Provide the (x, y) coordinate of the cell's center where the given text is located.  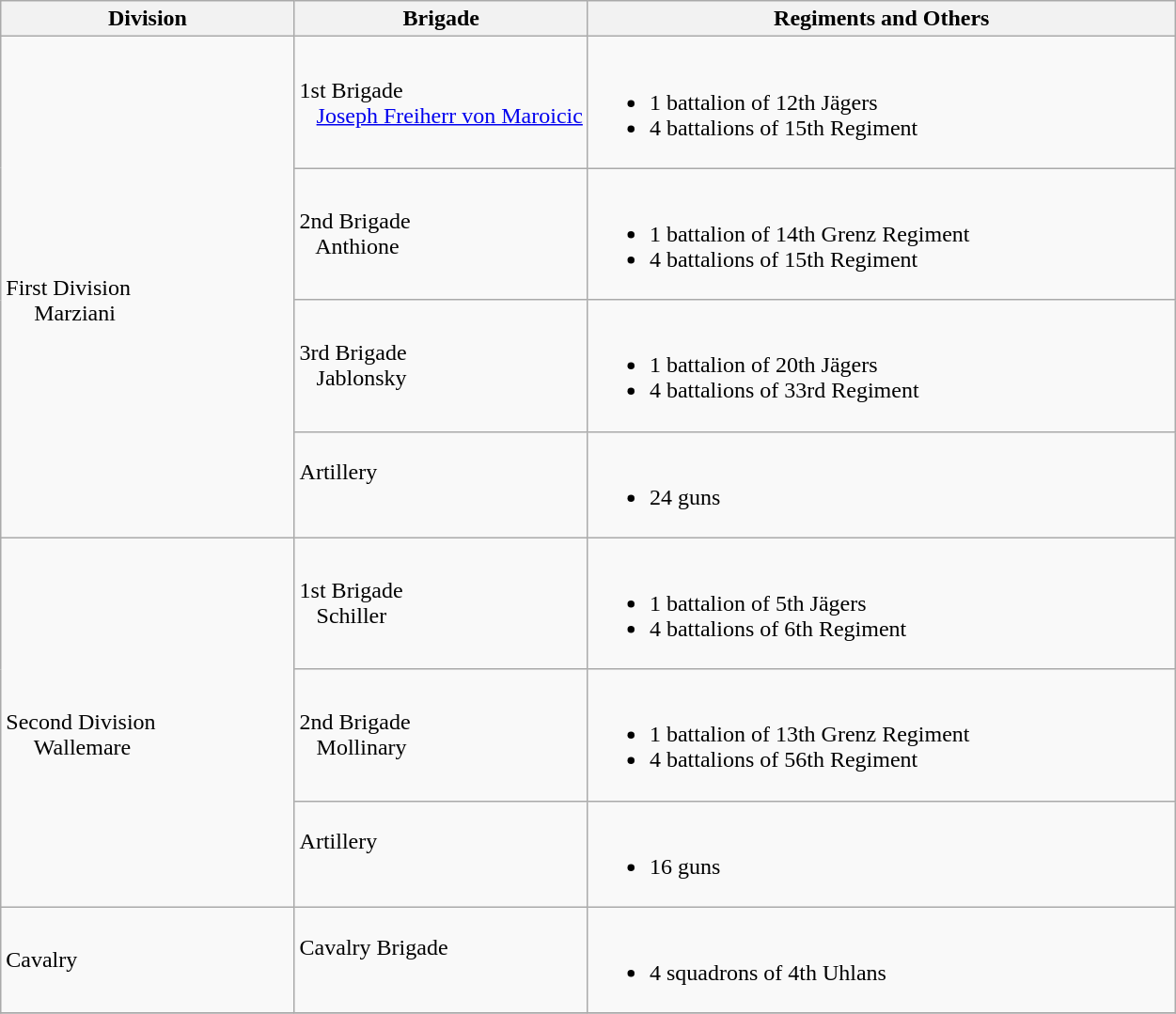
Second Division Wallemare (148, 722)
2nd Brigade Mollinary (441, 735)
4 squadrons of 4th Uhlans (882, 960)
1 battalion of 5th Jägers4 battalions of 6th Regiment (882, 603)
First Division Marziani (148, 288)
1st Brigade Joseph Freiherr von Maroicic (441, 102)
1 battalion of 13th Grenz Regiment4 battalions of 56th Regiment (882, 735)
1st Brigade Schiller (441, 603)
24 guns (882, 485)
16 guns (882, 853)
Division (148, 19)
1 battalion of 14th Grenz Regiment4 battalions of 15th Regiment (882, 234)
Regiments and Others (882, 19)
1 battalion of 12th Jägers4 battalions of 15th Regiment (882, 102)
3rd Brigade Jablonsky (441, 366)
Cavalry Brigade (441, 960)
2nd Brigade Anthione (441, 234)
1 battalion of 20th Jägers4 battalions of 33rd Regiment (882, 366)
Cavalry (148, 960)
Brigade (441, 19)
